Detect which cell encompasses the target text, then output its (x, y) center coordinate. 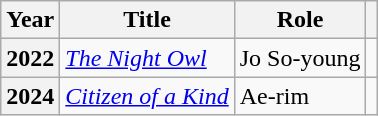
The Night Owl (147, 58)
Citizen of a Kind (147, 96)
Role (300, 20)
2024 (30, 96)
Ae-rim (300, 96)
Title (147, 20)
Jo So-young (300, 58)
Year (30, 20)
2022 (30, 58)
